For the text-containing cell, return its midpoint in (x, y) coordinate format. 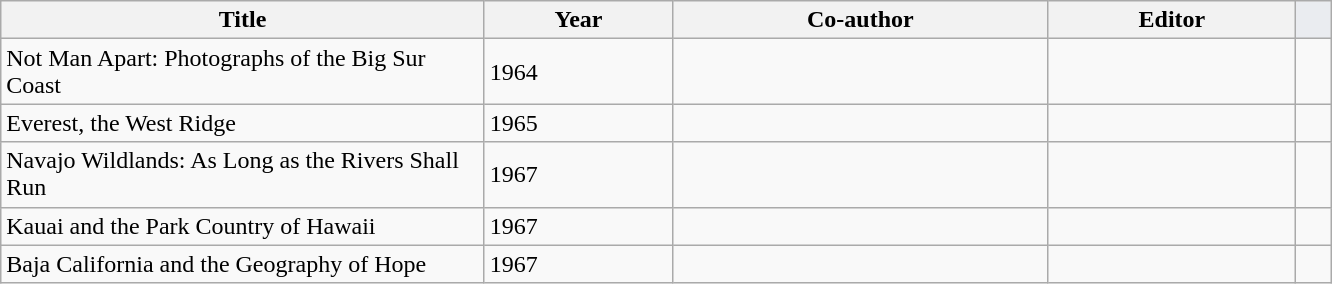
1964 (578, 72)
1965 (578, 123)
Title (243, 20)
Navajo Wildlands: As Long as the Rivers Shall Run (243, 174)
Kauai and the Park Country of Hawaii (243, 226)
Co-author (860, 20)
Editor (1172, 20)
Year (578, 20)
Baja California and the Geography of Hope (243, 264)
Everest, the West Ridge (243, 123)
Not Man Apart: Photographs of the Big Sur Coast (243, 72)
